For the text-containing cell, return its midpoint in (x, y) coordinate format. 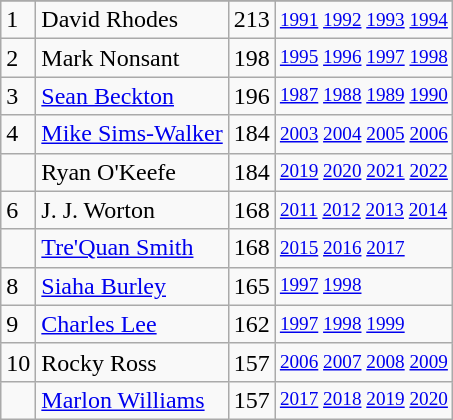
213 (252, 20)
2006 2007 2008 2009 (364, 362)
2017 2018 2019 2020 (364, 400)
1 (18, 20)
196 (252, 96)
Marlon Williams (132, 400)
Rocky Ross (132, 362)
Mark Nonsant (132, 58)
1987 1988 1989 1990 (364, 96)
10 (18, 362)
2 (18, 58)
Charles Lee (132, 324)
8 (18, 286)
2019 2020 2021 2022 (364, 172)
198 (252, 58)
162 (252, 324)
1991 1992 1993 1994 (364, 20)
Ryan O'Keefe (132, 172)
2003 2004 2005 2006 (364, 134)
David Rhodes (132, 20)
3 (18, 96)
Mike Sims-Walker (132, 134)
2011 2012 2013 2014 (364, 210)
Tre'Quan Smith (132, 248)
9 (18, 324)
1997 1998 (364, 286)
1995 1996 1997 1998 (364, 58)
1997 1998 1999 (364, 324)
2015 2016 2017 (364, 248)
J. J. Worton (132, 210)
Sean Beckton (132, 96)
165 (252, 286)
6 (18, 210)
Siaha Burley (132, 286)
4 (18, 134)
